Locate the cell with the specified text and output its (x, y) center coordinate. 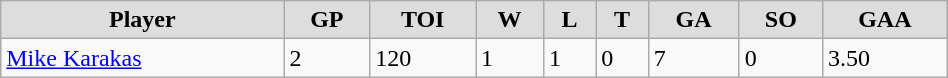
2 (327, 58)
L (569, 20)
Mike Karakas (142, 58)
W (510, 20)
SO (780, 20)
GAA (884, 20)
3.50 (884, 58)
Player (142, 20)
GA (694, 20)
T (622, 20)
TOI (423, 20)
7 (694, 58)
GP (327, 20)
120 (423, 58)
